Pinpoint the cell where the given text exists, returning its (x, y) midpoint coordinate. 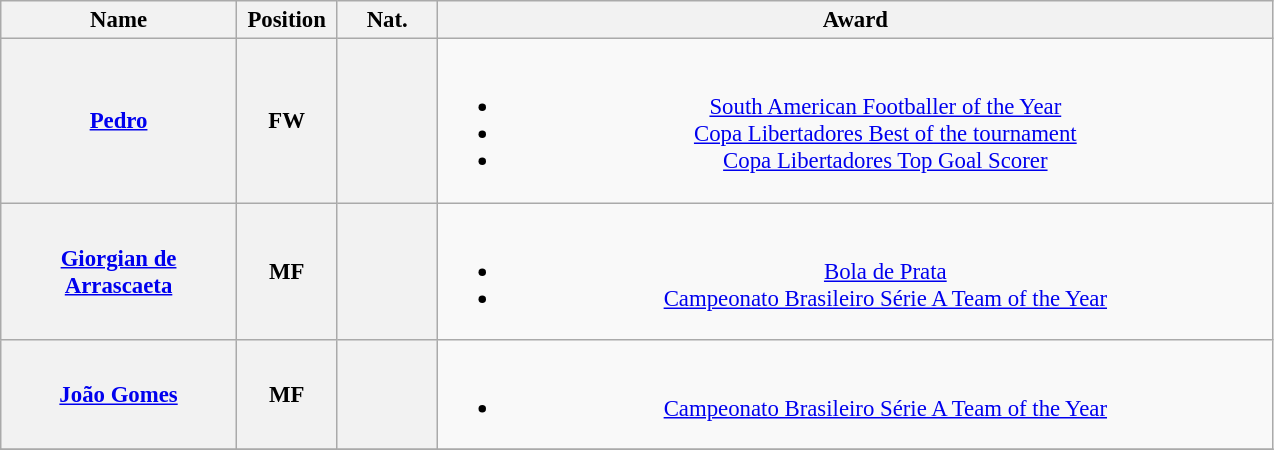
Bola de PrataCampeonato Brasileiro Série A Team of the Year (856, 272)
FW (286, 121)
Name (119, 20)
Giorgian de Arrascaeta (119, 272)
South American Footballer of the YearCopa Libertadores Best of the tournamentCopa Libertadores Top Goal Scorer (856, 121)
Position (286, 20)
Campeonato Brasileiro Série A Team of the Year (856, 395)
Nat. (388, 20)
Award (856, 20)
Pedro (119, 121)
João Gomes (119, 395)
